For the text-containing cell, return its midpoint in (x, y) coordinate format. 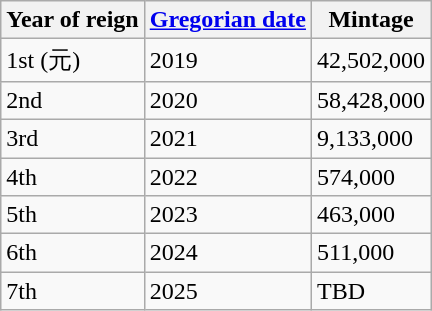
58,428,000 (372, 100)
Mintage (372, 20)
5th (72, 215)
2024 (228, 253)
42,502,000 (372, 60)
2025 (228, 291)
2023 (228, 215)
2022 (228, 177)
1st (元) (72, 60)
4th (72, 177)
TBD (372, 291)
9,133,000 (372, 138)
6th (72, 253)
Gregorian date (228, 20)
3rd (72, 138)
463,000 (372, 215)
2nd (72, 100)
511,000 (372, 253)
2021 (228, 138)
2019 (228, 60)
Year of reign (72, 20)
574,000 (372, 177)
2020 (228, 100)
7th (72, 291)
